Find where the given text appears and provide that cell's center as [x, y] coordinate. 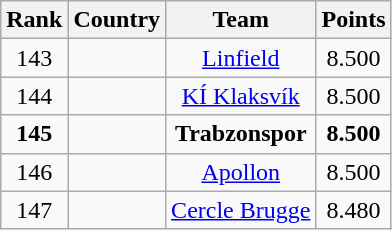
Cercle Brugge [241, 210]
Team [241, 20]
Trabzonspor [241, 134]
8.480 [354, 210]
KÍ Klaksvík [241, 96]
144 [34, 96]
Rank [34, 20]
Country [117, 20]
146 [34, 172]
147 [34, 210]
Linfield [241, 58]
Points [354, 20]
Apollon [241, 172]
143 [34, 58]
145 [34, 134]
